Extract the (x, y) coordinate from the center of the cell holding the provided text.  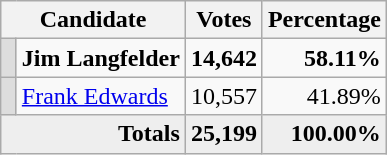
41.89% (324, 96)
Percentage (324, 20)
58.11% (324, 58)
100.00% (324, 134)
Votes (224, 20)
Totals (94, 134)
Candidate (94, 20)
14,642 (224, 58)
Jim Langfelder (100, 58)
10,557 (224, 96)
25,199 (224, 134)
Frank Edwards (100, 96)
